Return the [X, Y] coordinate for the center point of the cell that contains the specified text.  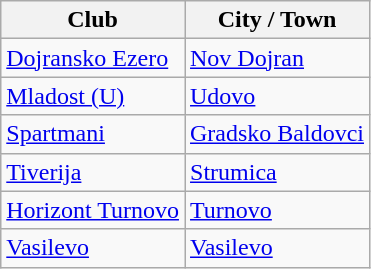
Strumica [276, 172]
Spartmani [93, 134]
Turnovo [276, 210]
Dojransko Ezero [93, 58]
Club [93, 20]
Mladost (U) [93, 96]
Gradsko Baldovci [276, 134]
Horizont Turnovo [93, 210]
Nov Dojran [276, 58]
City / Town [276, 20]
Tiverija [93, 172]
Udovo [276, 96]
